Scan for the cell matching the given text and deliver its [x, y] coordinate at center. 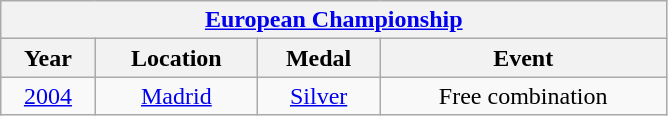
Silver [319, 96]
Medal [319, 58]
Event [524, 58]
Madrid [176, 96]
Location [176, 58]
Year [48, 58]
European Championship [334, 20]
Free combination [524, 96]
2004 [48, 96]
